Return the [X, Y] coordinate for the center point of the cell that contains the specified text.  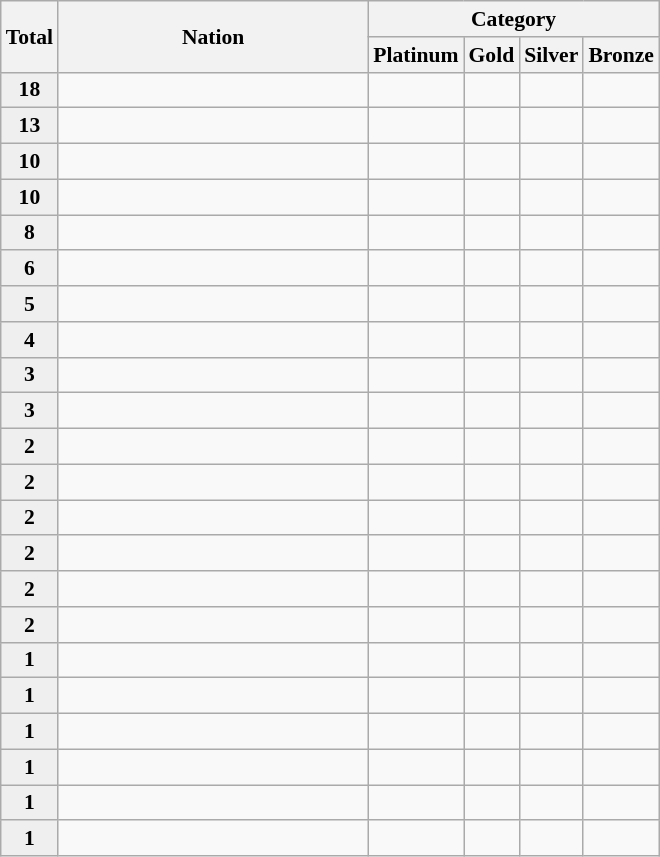
18 [30, 90]
Gold [492, 55]
Total [30, 36]
Bronze [621, 55]
Nation [213, 36]
Category [514, 19]
5 [30, 304]
6 [30, 269]
8 [30, 233]
Platinum [416, 55]
Silver [551, 55]
13 [30, 126]
4 [30, 340]
